Return the (x, y) coordinate for the center point of the cell that contains the specified text.  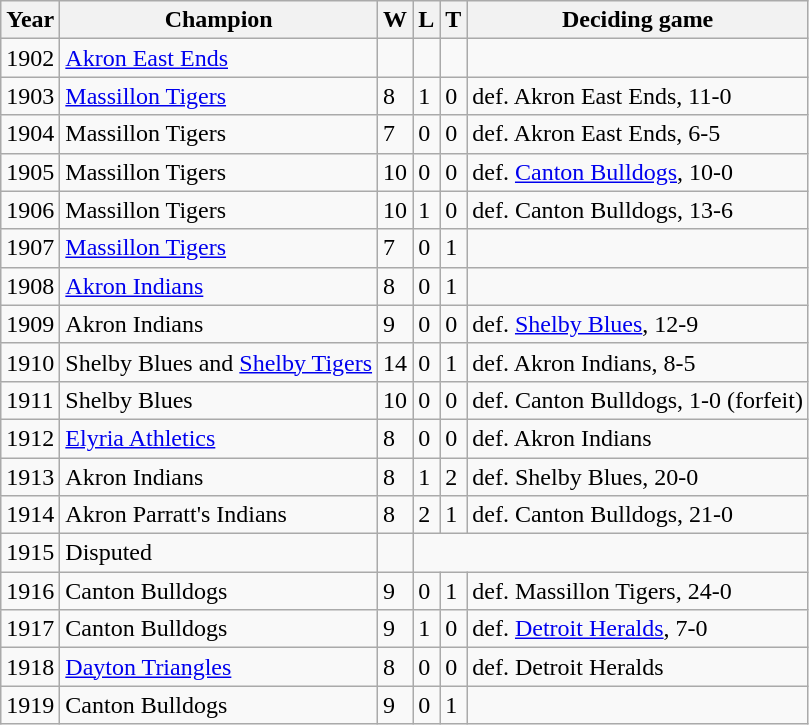
1905 (30, 172)
def. Canton Bulldogs, 1-0 (forfeit) (638, 400)
14 (396, 362)
def. Massillon Tigers, 24-0 (638, 591)
1911 (30, 400)
def. Canton Bulldogs, 10-0 (638, 172)
def. Detroit Heralds (638, 667)
def. Akron Indians, 8-5 (638, 362)
1902 (30, 58)
def. Akron Indians (638, 438)
Champion (219, 20)
def. Akron East Ends, 6-5 (638, 134)
1914 (30, 515)
1917 (30, 629)
Shelby Blues (219, 400)
1913 (30, 477)
L (426, 20)
Year (30, 20)
Akron Parratt's Indians (219, 515)
1910 (30, 362)
W (396, 20)
1909 (30, 324)
def. Canton Bulldogs, 21-0 (638, 515)
1915 (30, 553)
def. Shelby Blues, 20-0 (638, 477)
Elyria Athletics (219, 438)
def. Akron East Ends, 11-0 (638, 96)
1912 (30, 438)
1904 (30, 134)
T (454, 20)
1908 (30, 286)
1919 (30, 705)
Dayton Triangles (219, 667)
1903 (30, 96)
Disputed (219, 553)
def. Canton Bulldogs, 13-6 (638, 210)
1916 (30, 591)
1907 (30, 248)
def. Detroit Heralds, 7-0 (638, 629)
def. Shelby Blues, 12-9 (638, 324)
Shelby Blues and Shelby Tigers (219, 362)
Deciding game (638, 20)
1906 (30, 210)
1918 (30, 667)
Akron East Ends (219, 58)
